Identify which cell holds the provided text, then report its [X, Y] central coordinate. 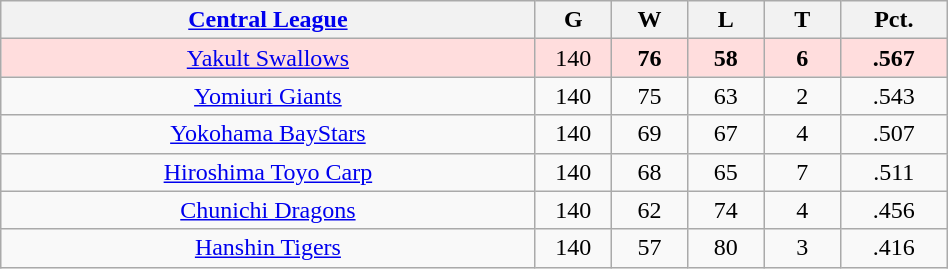
T [802, 20]
75 [649, 96]
6 [802, 58]
68 [649, 172]
.511 [894, 172]
Yakult Swallows [268, 58]
Central League [268, 20]
Hiroshima Toyo Carp [268, 172]
65 [726, 172]
7 [802, 172]
.416 [894, 248]
58 [726, 58]
57 [649, 248]
Pct. [894, 20]
G [573, 20]
Chunichi Dragons [268, 210]
Yokohama BayStars [268, 134]
L [726, 20]
.567 [894, 58]
2 [802, 96]
76 [649, 58]
74 [726, 210]
W [649, 20]
Hanshin Tigers [268, 248]
63 [726, 96]
69 [649, 134]
.456 [894, 210]
3 [802, 248]
62 [649, 210]
Yomiuri Giants [268, 96]
80 [726, 248]
67 [726, 134]
.507 [894, 134]
.543 [894, 96]
